Scan for the cell matching the given text and deliver its (X, Y) coordinate at center. 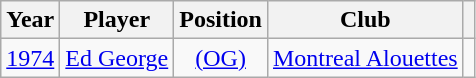
Position (221, 20)
Player (117, 20)
(OG) (221, 58)
1974 (30, 58)
Club (365, 20)
Year (30, 20)
Montreal Alouettes (365, 58)
Ed George (117, 58)
